Search for the cell housing the specified text and yield its (x, y) center coordinate. 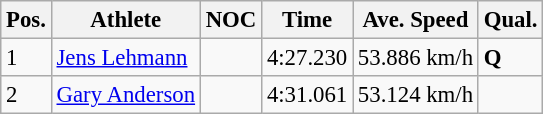
Qual. (510, 20)
NOC (230, 20)
53.124 km/h (416, 95)
Ave. Speed (416, 20)
2 (26, 95)
Time (308, 20)
Jens Lehmann (126, 58)
4:27.230 (308, 58)
Gary Anderson (126, 95)
Q (510, 58)
4:31.061 (308, 95)
Athlete (126, 20)
1 (26, 58)
53.886 km/h (416, 58)
Pos. (26, 20)
